For the text-containing cell, return its midpoint in (x, y) coordinate format. 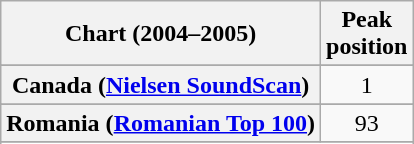
1 (367, 85)
Canada (Nielsen SoundScan) (161, 85)
Romania (Romanian Top 100) (161, 123)
93 (367, 123)
Peakposition (367, 34)
Chart (2004–2005) (161, 34)
